Provide the (X, Y) coordinate of the cell's center where the given text is located.  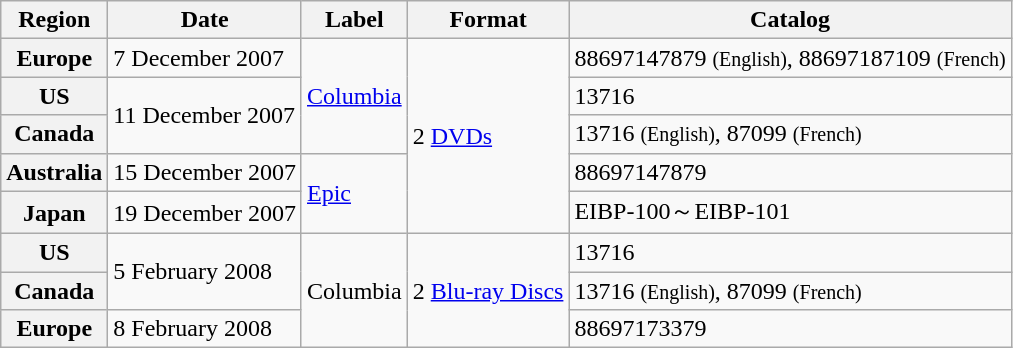
19 December 2007 (205, 212)
EIBP-100～EIBP-101 (790, 212)
2 Blu-ray Discs (488, 291)
8 February 2008 (205, 329)
Date (205, 20)
Format (488, 20)
Region (54, 20)
11 December 2007 (205, 115)
Catalog (790, 20)
88697147879 (English), 88697187109 (French) (790, 58)
2 DVDs (488, 136)
Japan (54, 212)
Epic (354, 194)
5 February 2008 (205, 272)
7 December 2007 (205, 58)
Label (354, 20)
15 December 2007 (205, 172)
88697173379 (790, 329)
Australia (54, 172)
88697147879 (790, 172)
